Output the [x, y] coordinate of the center of the cell containing the given text.  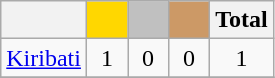
Kiribati [44, 58]
Total [242, 20]
